Search for the cell housing the specified text and yield its (x, y) center coordinate. 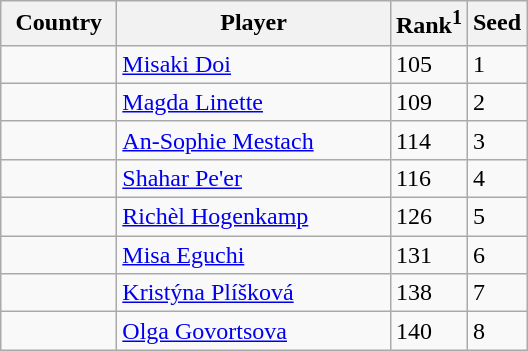
Kristýna Plíšková (254, 293)
8 (496, 331)
138 (428, 293)
Player (254, 24)
3 (496, 140)
116 (428, 178)
4 (496, 178)
109 (428, 102)
Misaki Doi (254, 64)
Richèl Hogenkamp (254, 217)
6 (496, 255)
Olga Govortsova (254, 331)
5 (496, 217)
2 (496, 102)
131 (428, 255)
An-Sophie Mestach (254, 140)
Seed (496, 24)
Shahar Pe'er (254, 178)
Misa Eguchi (254, 255)
Country (59, 24)
1 (496, 64)
Magda Linette (254, 102)
7 (496, 293)
105 (428, 64)
140 (428, 331)
Rank1 (428, 24)
126 (428, 217)
114 (428, 140)
